From the cell containing the given text, extract its center point as [X, Y] coordinate. 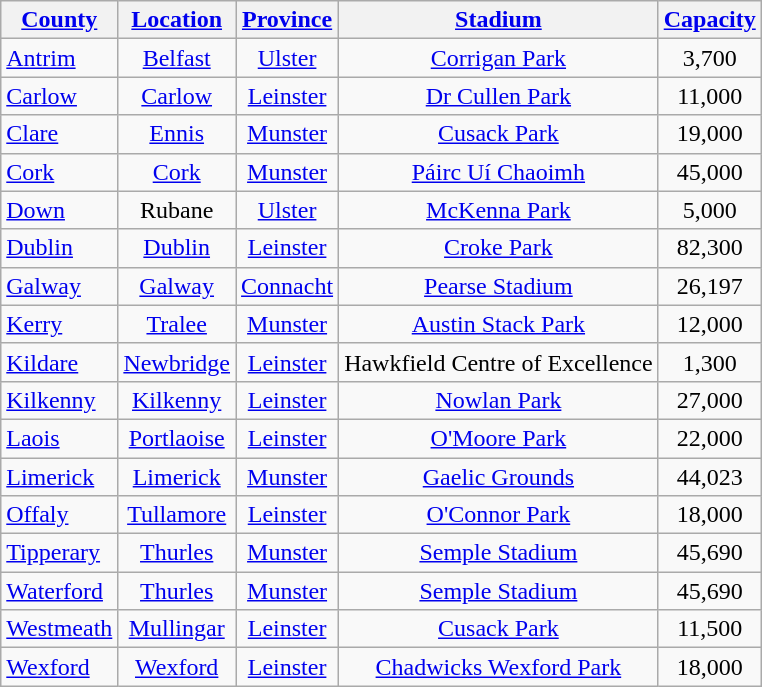
26,197 [710, 286]
Mullingar [177, 629]
Kerry [60, 324]
Laois [60, 438]
Belfast [177, 58]
O'Moore Park [499, 438]
Newbridge [177, 362]
Kildare [60, 362]
Tullamore [177, 515]
44,023 [710, 477]
22,000 [710, 438]
45,000 [710, 172]
Ennis [177, 134]
Chadwicks Wexford Park [499, 667]
Corrigan Park [499, 58]
Location [177, 20]
Westmeath [60, 629]
Croke Park [499, 248]
Tipperary [60, 553]
Tralee [177, 324]
11,000 [710, 96]
Capacity [710, 20]
12,000 [710, 324]
5,000 [710, 210]
Hawkfield Centre of Excellence [499, 362]
3,700 [710, 58]
11,500 [710, 629]
Dr Cullen Park [499, 96]
Rubane [177, 210]
27,000 [710, 400]
Antrim [60, 58]
McKenna Park [499, 210]
Portlaoise [177, 438]
Offaly [60, 515]
Waterford [60, 591]
Down [60, 210]
1,300 [710, 362]
County [60, 20]
19,000 [710, 134]
Nowlan Park [499, 400]
82,300 [710, 248]
O'Connor Park [499, 515]
Stadium [499, 20]
Province [288, 20]
Clare [60, 134]
Páirc Uí Chaoimh [499, 172]
Gaelic Grounds [499, 477]
Connacht [288, 286]
Pearse Stadium [499, 286]
Austin Stack Park [499, 324]
